Provide the (X, Y) coordinate of the cell's center where the given text is located.  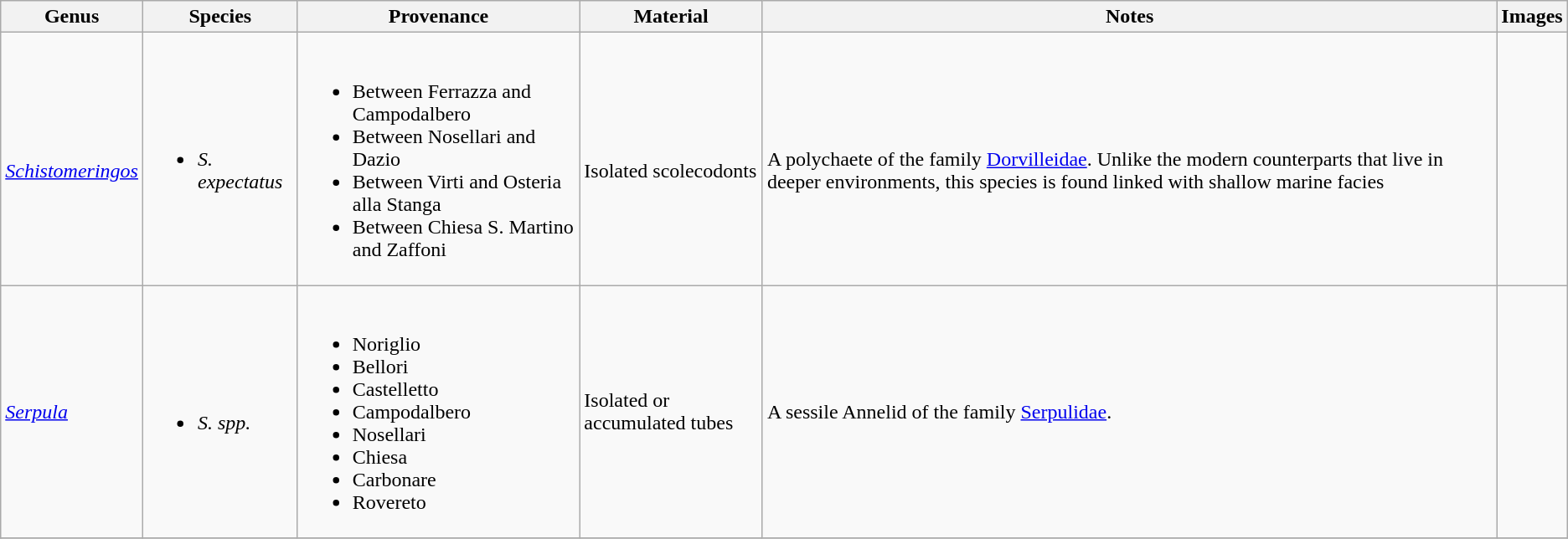
Species (219, 17)
Images (1532, 17)
Provenance (439, 17)
Material (672, 17)
S. spp. (219, 412)
Between Ferrazza and CampodalberoBetween Nosellari and DazioBetween Virti and Osteria alla StangaBetween Chiesa S. Martino and Zaffoni (439, 159)
Schistomeringos (72, 159)
S. expectatus (219, 159)
Serpula (72, 412)
NoriglioBelloriCastellettoCampodalberoNosellariChiesaCarbonareRovereto (439, 412)
Isolated or accumulated tubes (672, 412)
A sessile Annelid of the family Serpulidae. (1129, 412)
Genus (72, 17)
Isolated scolecodonts (672, 159)
Notes (1129, 17)
